Locate the cell with the specified text and output its [X, Y] center coordinate. 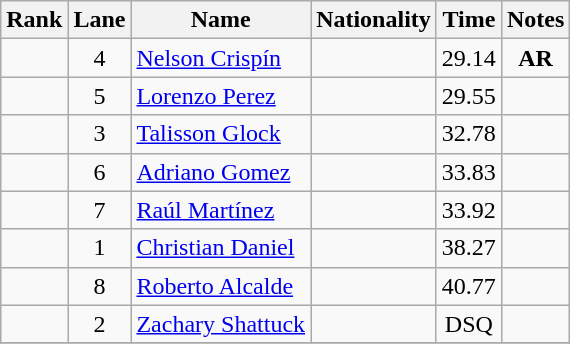
Notes [535, 20]
8 [100, 286]
4 [100, 58]
6 [100, 172]
Talisson Glock [221, 134]
AR [535, 58]
2 [100, 324]
1 [100, 248]
33.83 [468, 172]
29.14 [468, 58]
Christian Daniel [221, 248]
32.78 [468, 134]
Nationality [374, 20]
Raúl Martínez [221, 210]
Zachary Shattuck [221, 324]
Rank [34, 20]
Nelson Crispín [221, 58]
Name [221, 20]
3 [100, 134]
33.92 [468, 210]
Roberto Alcalde [221, 286]
29.55 [468, 96]
38.27 [468, 248]
Lorenzo Perez [221, 96]
Lane [100, 20]
Time [468, 20]
Adriano Gomez [221, 172]
7 [100, 210]
5 [100, 96]
40.77 [468, 286]
DSQ [468, 324]
